From the cell containing the given text, extract its center point as (x, y) coordinate. 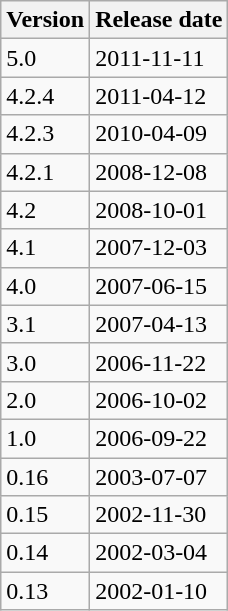
2008-12-08 (159, 172)
0.16 (46, 477)
2007-04-13 (159, 324)
4.2.4 (46, 96)
4.2.1 (46, 172)
4.2.3 (46, 134)
3.1 (46, 324)
2.0 (46, 400)
2006-10-02 (159, 400)
2011-04-12 (159, 96)
5.0 (46, 58)
2006-09-22 (159, 438)
2007-06-15 (159, 286)
4.2 (46, 210)
0.13 (46, 591)
2008-10-01 (159, 210)
2007-12-03 (159, 248)
4.1 (46, 248)
2002-11-30 (159, 515)
4.0 (46, 286)
2006-11-22 (159, 362)
2002-03-04 (159, 553)
2010-04-09 (159, 134)
3.0 (46, 362)
Release date (159, 20)
1.0 (46, 438)
2003-07-07 (159, 477)
2002-01-10 (159, 591)
2011-11-11 (159, 58)
0.15 (46, 515)
Version (46, 20)
0.14 (46, 553)
